For the text-containing cell, return its midpoint in (X, Y) coordinate format. 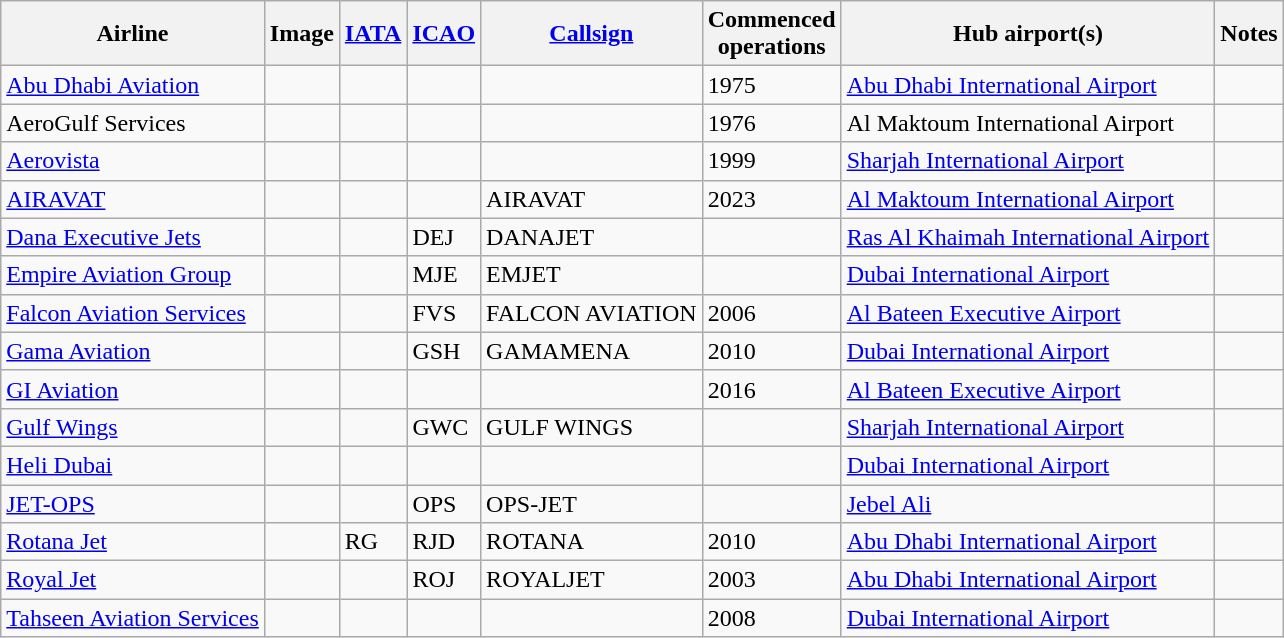
Ras Al Khaimah International Airport (1028, 237)
AeroGulf Services (133, 123)
Jebel Ali (1028, 503)
Heli Dubai (133, 465)
Hub airport(s) (1028, 34)
MJE (444, 275)
2008 (772, 618)
RG (373, 542)
2023 (772, 199)
Callsign (592, 34)
GULF WINGS (592, 427)
Dana Executive Jets (133, 237)
OPS (444, 503)
Falcon Aviation Services (133, 313)
GAMAMENA (592, 351)
Tahseen Aviation Services (133, 618)
DANAJET (592, 237)
ROJ (444, 580)
JET-OPS (133, 503)
EMJET (592, 275)
Empire Aviation Group (133, 275)
1976 (772, 123)
Gulf Wings (133, 427)
IATA (373, 34)
2006 (772, 313)
ROTANA (592, 542)
ROYALJET (592, 580)
1975 (772, 85)
Abu Dhabi Aviation (133, 85)
DEJ (444, 237)
Airline (133, 34)
ICAO (444, 34)
GSH (444, 351)
Rotana Jet (133, 542)
Aerovista (133, 161)
Royal Jet (133, 580)
Notes (1249, 34)
2003 (772, 580)
GWC (444, 427)
Image (302, 34)
Gama Aviation (133, 351)
OPS-JET (592, 503)
Commencedoperations (772, 34)
FALCON AVIATION (592, 313)
2016 (772, 389)
GI Aviation (133, 389)
FVS (444, 313)
RJD (444, 542)
1999 (772, 161)
